Determine the (x, y) coordinate at the center of the cell enclosing the given text.  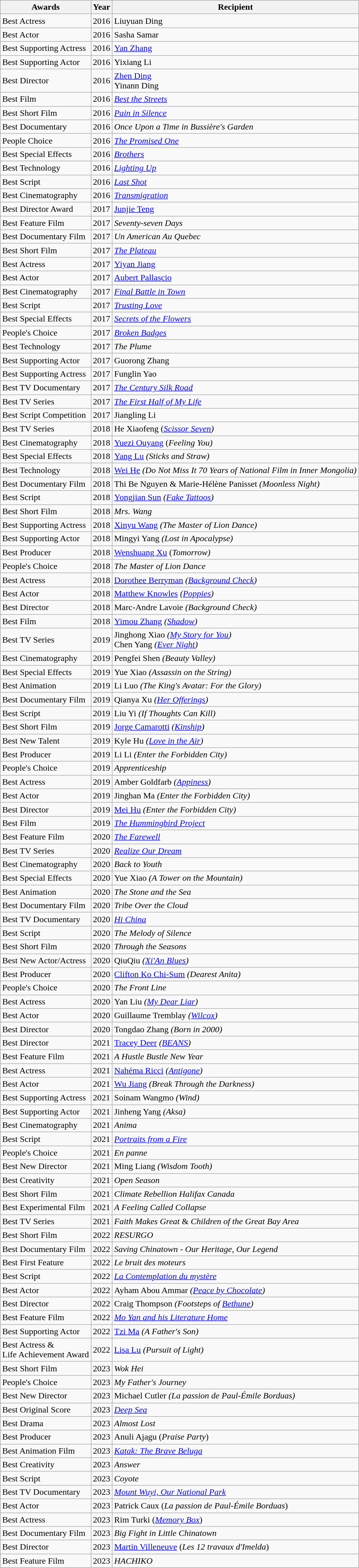
Guorong Zhang (235, 360)
A Feeling Called Collapse (235, 1208)
Seventy-seven Days (235, 223)
En panne (235, 1153)
Faith Makes Great & Children of the Great Bay Area (235, 1221)
Apprenticeship (235, 768)
Recipient (235, 7)
The Stone and the Sea (235, 892)
Portraits from a Fire (235, 1139)
Jinghong Xiao (My Story for You)Chen Yang (Ever Night) (235, 640)
Jorge Camarotti (Kinship) (235, 727)
The Front Line (235, 988)
Thi Be Nguyen & Marie-Hélène Panisset (Moonless Night) (235, 484)
Patrick Caux (La passion de Paul-Émile Borduas) (235, 1506)
Ming Liang (Wisdom Tooth) (235, 1166)
Secrets of the Flowers (235, 319)
Best Drama (45, 1423)
Yiyan Jiang (235, 264)
Pain in Silence (235, 113)
Matthew Knowles (Poppies) (235, 594)
Tribe Over the Cloud (235, 906)
Kyle Hu (Love in the Air) (235, 741)
Nahéma Ricci (Antigone) (235, 1070)
Best Script Competition (45, 415)
Qianya Xu (Her Offerings) (235, 700)
Sasha Samar (235, 35)
Yongjian Sun (Fake Tattoos) (235, 498)
Wok Hei (235, 1368)
Junjie Teng (235, 209)
Tongdao Zhang (Born in 2000) (235, 1029)
Clifton Ko Chi-Sum (Dearest Anita) (235, 974)
Awards (45, 7)
Trusting Love (235, 305)
Michael Cutler (La passion de Paul-Émile Borduas) (235, 1396)
Last Shot (235, 181)
Aubert Pallascio (235, 278)
QiuQiu (Xi'An Blues) (235, 960)
Yimou Zhang (Shadow) (235, 621)
Big Fight in Little Chinatown (235, 1533)
Mrs. Wang (235, 511)
My Father's Journey (235, 1382)
The Promised One (235, 140)
Yan Liu (My Dear Liar) (235, 1002)
Rim Turki (Memory Box) (235, 1519)
Answer (235, 1464)
Dorothee Berryman (Background Check) (235, 580)
The Melody of Silence (235, 933)
Soinam Wangmo (Wind) (235, 1098)
Lisa Lu (Pursuit of Light) (235, 1350)
Jinghan Ma (Enter the Forbidden City) (235, 796)
Best New Actor/Actress (45, 960)
The Plume (235, 346)
Climate Rebellion Halifax Canada (235, 1194)
Yue Xiao (A Tower on the Mountain) (235, 878)
Broken Badges (235, 333)
Best Actress &Life Achievement Award (45, 1350)
Coyote (235, 1478)
Brothers (235, 154)
The Farewell (235, 837)
Le bruit des moteurs (235, 1262)
The Master of Lion Dance (235, 566)
Saving Chinatown - Our Heritage, Our Legend (235, 1249)
The Hummingbird Project (235, 823)
Final Battle in Town (235, 292)
Almost Lost (235, 1423)
Yan Zhang (235, 48)
Jiangling Li (235, 415)
Mei Hu (Enter the Forbidden City) (235, 809)
Pengfei Shen (Beauty Valley) (235, 658)
Open Season (235, 1180)
Yang Lu (Sticks and Straw) (235, 456)
The First Half of My Life (235, 402)
Liu Yi (If Thoughts Can Kill) (235, 713)
Wu Jiang (Break Through the Darkness) (235, 1084)
The Plateau (235, 250)
Li Luo (The King's Avatar: For the Glory) (235, 686)
People Choice (45, 140)
Craig Thompson (Footsteps of Bethune) (235, 1304)
Hi China (235, 919)
Yuezi Ouyang (Feeling You) (235, 443)
Marc-Andre Lavoie (Background Check) (235, 607)
Through the Seasons (235, 947)
Best Documentary (45, 127)
Mount Wuyi, Our National Park (235, 1492)
Amber Goldfarb (Appiness) (235, 782)
Zhen DingYinann Ding (235, 81)
Wei He (Do Not Miss It 70 Years of National Film in Inner Mongolia) (235, 470)
Best First Feature (45, 1262)
Mingyi Yang (Lost in Apocalypse) (235, 539)
Tracey Deer (BEANS) (235, 1043)
Best Director Award (45, 209)
Un American Au Quebec (235, 237)
Anima (235, 1125)
He Xiaofeng (Scissor Seven) (235, 429)
Funglin Yao (235, 374)
Anuli Ajagu (Praise Party) (235, 1437)
Best the Streets (235, 99)
Martin Villeneuve (Les 12 travaux d'Imelda) (235, 1547)
Tzi Ma (A Father's Son) (235, 1331)
HACHIKO (235, 1561)
Yixiang Li (235, 62)
Wenshuang Xu (Tomorrow) (235, 552)
La Contemplation du mystère (235, 1276)
Lighting Up (235, 168)
The Century Silk Road (235, 387)
Once Upon a Time in Bussière's Garden (235, 127)
Realize Our Dream (235, 850)
Deep Sea (235, 1410)
Best New Talent (45, 741)
Yue Xiao (Assassin on the String) (235, 672)
Liuyuan Ding (235, 21)
Katak: The Brave Beluga (235, 1451)
Best Original Score (45, 1410)
Jinheng Yang (Aksa) (235, 1112)
A Hustle Bustle New Year (235, 1056)
Best Animation Film (45, 1451)
Year (102, 7)
Ayham Abou Ammar (Peace by Chocolate) (235, 1290)
Guillaume Tremblay (Wilcox) (235, 1015)
Xinyu Wang (The Master of Lion Dance) (235, 525)
Transmigration (235, 196)
Back to Youth (235, 864)
RESURGO (235, 1235)
Best Experimental Film (45, 1208)
Li Li (Enter the Forbidden City) (235, 754)
Mo Yan and his Literature Home (235, 1318)
